Return the (x, y) coordinate for the center point of the cell that contains the specified text.  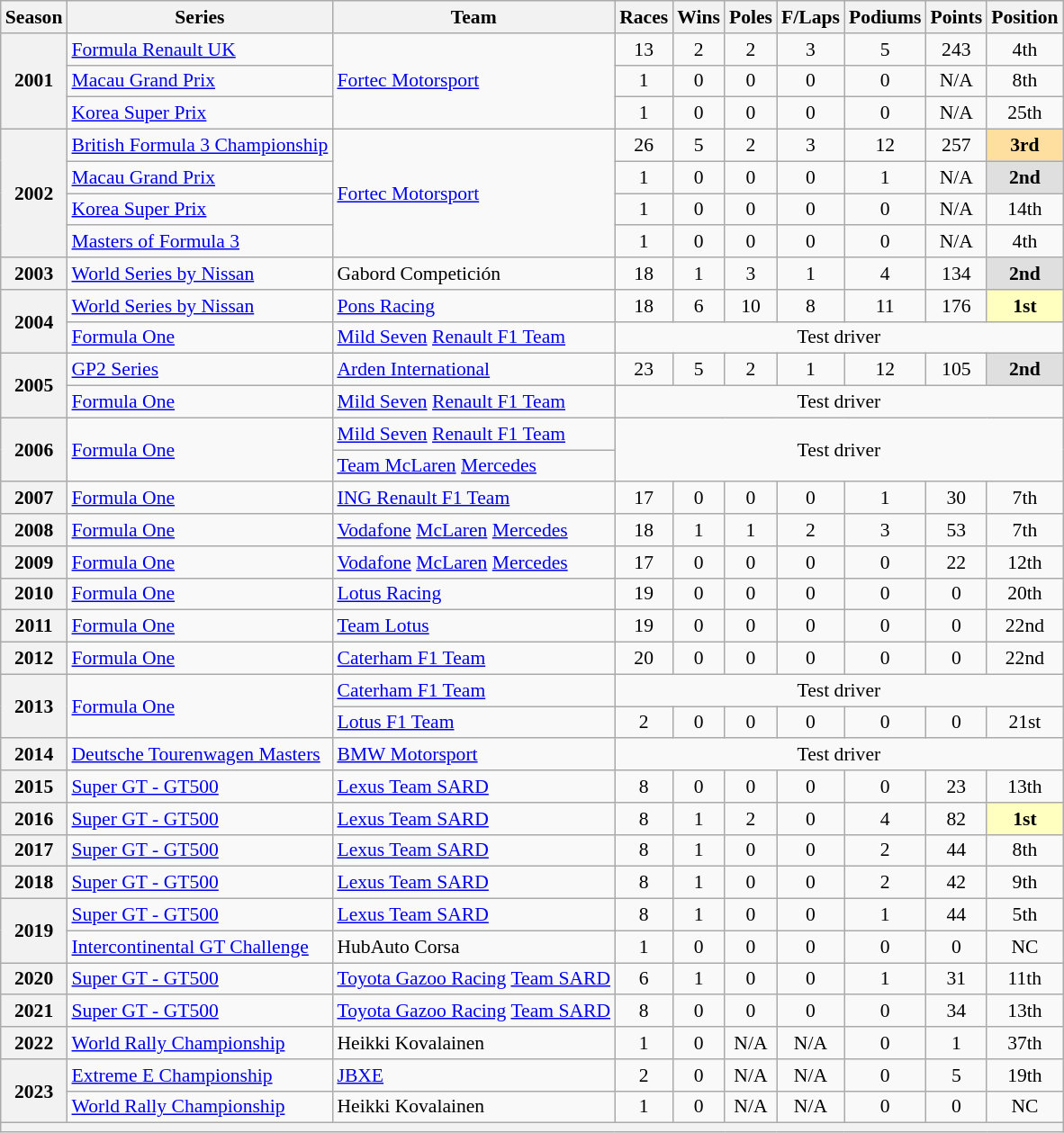
2012 (34, 659)
2020 (34, 979)
BMW Motorsport (473, 755)
Lotus Racing (473, 594)
14th (1024, 210)
42 (956, 883)
2008 (34, 530)
53 (956, 530)
Pons Racing (473, 306)
2023 (34, 1091)
2007 (34, 499)
105 (956, 370)
F/Laps (810, 17)
11 (886, 306)
Arden International (473, 370)
5th (1024, 915)
9th (1024, 883)
134 (956, 274)
2021 (34, 1012)
30 (956, 499)
21st (1024, 723)
22 (956, 562)
257 (956, 146)
Gabord Competición (473, 274)
12th (1024, 562)
Intercontinental GT Challenge (200, 947)
Extreme E Championship (200, 1075)
2005 (34, 385)
Team McLaren Mercedes (473, 466)
ING Renault F1 Team (473, 499)
2009 (34, 562)
Lotus F1 Team (473, 723)
2013 (34, 706)
25th (1024, 113)
11th (1024, 979)
2017 (34, 850)
Team (473, 17)
20th (1024, 594)
2002 (34, 193)
2003 (34, 274)
20 (644, 659)
British Formula 3 Championship (200, 146)
2001 (34, 81)
2014 (34, 755)
10 (751, 306)
Position (1024, 17)
26 (644, 146)
2010 (34, 594)
243 (956, 49)
Podiums (886, 17)
2022 (34, 1043)
2004 (34, 322)
2011 (34, 626)
Season (34, 17)
34 (956, 1012)
2006 (34, 450)
JBXE (473, 1075)
3rd (1024, 146)
Team Lotus (473, 626)
31 (956, 979)
Races (644, 17)
Points (956, 17)
2018 (34, 883)
Series (200, 17)
Formula Renault UK (200, 49)
2016 (34, 819)
82 (956, 819)
GP2 Series (200, 370)
176 (956, 306)
37th (1024, 1043)
HubAuto Corsa (473, 947)
13 (644, 49)
Masters of Formula 3 (200, 242)
2015 (34, 787)
2019 (34, 931)
Poles (751, 17)
Wins (699, 17)
19th (1024, 1075)
Deutsche Tourenwagen Masters (200, 755)
